Pinpoint the cell where the given text exists, returning its (x, y) midpoint coordinate. 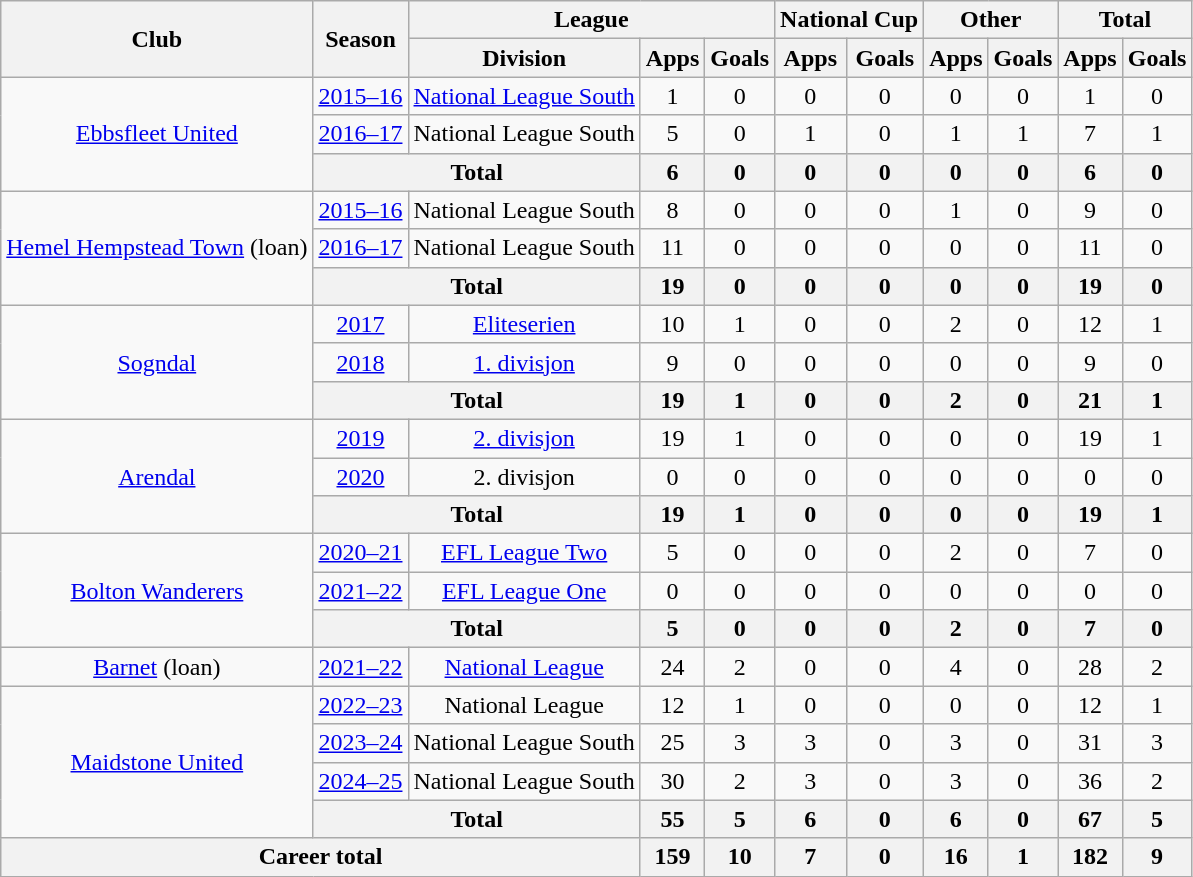
31 (1090, 743)
Sogndal (157, 362)
Club (157, 39)
8 (672, 210)
67 (1090, 819)
2022–23 (360, 705)
Arendal (157, 476)
1. divisjon (524, 362)
EFL League Two (524, 553)
25 (672, 743)
League (592, 20)
Ebbsfleet United (157, 134)
National Cup (850, 20)
182 (1090, 857)
28 (1090, 667)
2024–25 (360, 781)
2018 (360, 362)
Maidstone United (157, 762)
159 (672, 857)
55 (672, 819)
24 (672, 667)
Division (524, 58)
Hemel Hempstead Town (loan) (157, 248)
Barnet (loan) (157, 667)
21 (1090, 400)
2023–24 (360, 743)
2019 (360, 438)
2017 (360, 324)
Season (360, 39)
Bolton Wanderers (157, 591)
2020 (360, 477)
EFL League One (524, 591)
30 (672, 781)
Career total (321, 857)
16 (956, 857)
Other (991, 20)
4 (956, 667)
Eliteserien (524, 324)
2020–21 (360, 553)
36 (1090, 781)
